Scan for the cell matching the given text and deliver its [X, Y] coordinate at center. 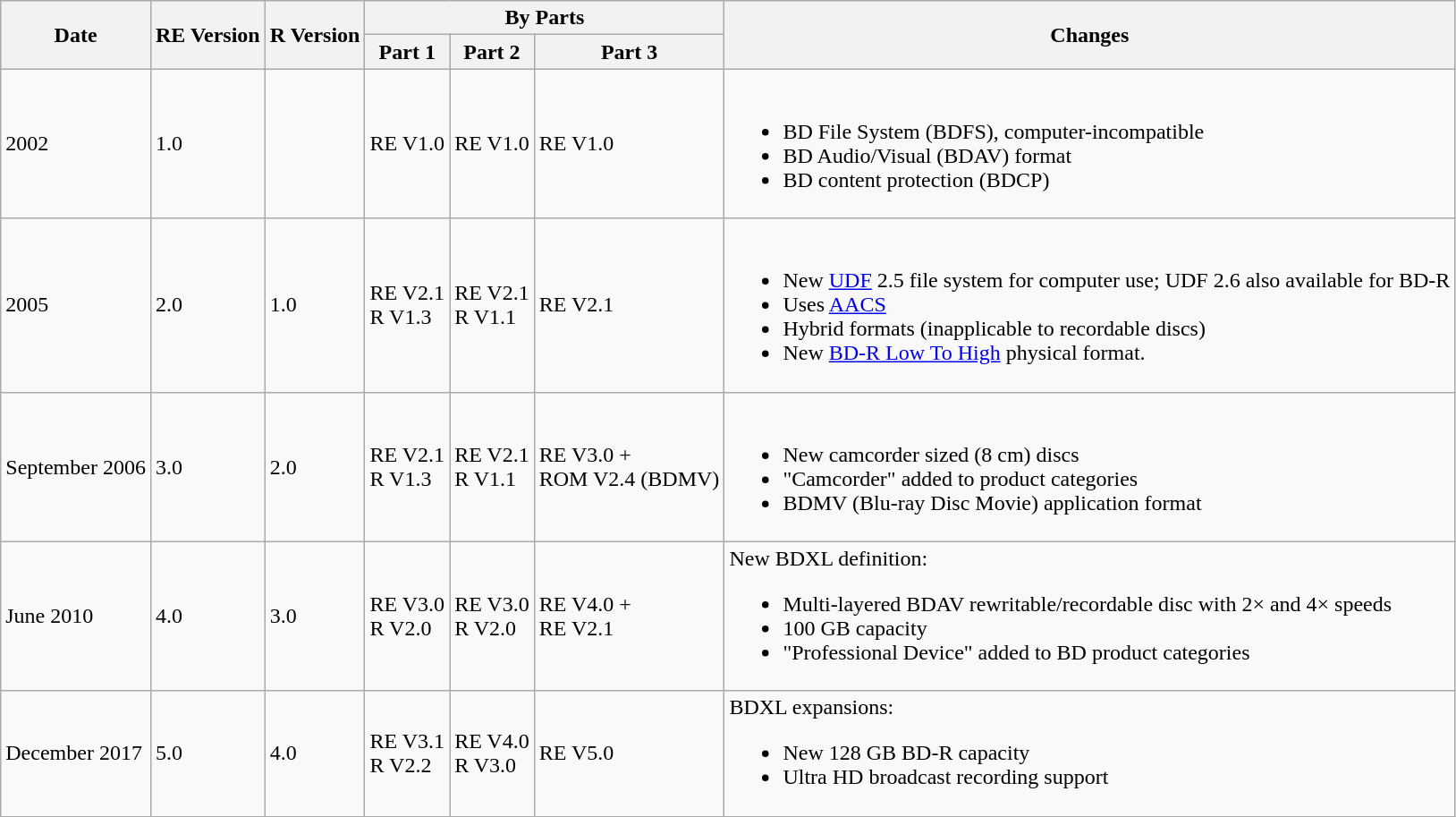
Part 3 [630, 52]
Part 2 [492, 52]
RE V5.0 [630, 753]
Part 1 [408, 52]
R Version [315, 35]
December 2017 [76, 753]
RE V4.0 +RE V2.1 [630, 616]
RE V4.0 R V3.0 [492, 753]
Changes [1089, 35]
BD File System (BDFS), computer-incompatibleBD Audio/Visual (BDAV) formatBD content protection (BDCP) [1089, 143]
New camcorder sized (8 cm) discs"Camcorder" added to product categoriesBDMV (Blu-ray Disc Movie) application format [1089, 467]
2002 [76, 143]
RE V2.1 [630, 305]
By Parts [545, 18]
June 2010 [76, 616]
BDXL expansions:New 128 GB BD-R capacityUltra HD broadcast recording support [1089, 753]
2005 [76, 305]
RE V3.1 R V2.2 [408, 753]
5.0 [207, 753]
September 2006 [76, 467]
RE Version [207, 35]
RE V3.0 + ROM V2.4 (BDMV) [630, 467]
Date [76, 35]
